Provide the (X, Y) coordinate of the cell's center where the given text is located.  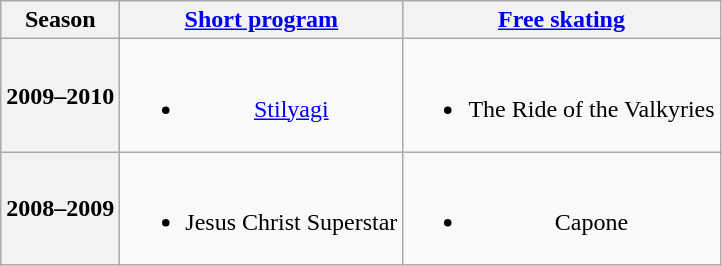
Short program (262, 20)
Jesus Christ Superstar (262, 208)
Season (60, 20)
The Ride of the Valkyries (562, 96)
Free skating (562, 20)
Stilyagi (262, 96)
2008–2009 (60, 208)
2009–2010 (60, 96)
Capone (562, 208)
